Identify which cell holds the provided text, then report its [x, y] central coordinate. 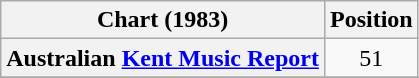
Australian Kent Music Report [163, 58]
51 [371, 58]
Position [371, 20]
Chart (1983) [163, 20]
